Identify which cell holds the provided text, then report its [X, Y] central coordinate. 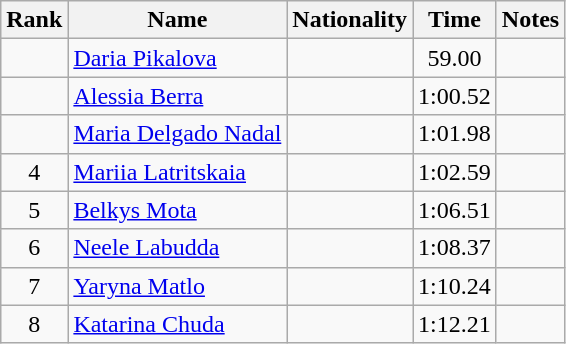
Neele Labudda [178, 248]
Daria Pikalova [178, 58]
1:01.98 [455, 134]
5 [34, 210]
6 [34, 248]
Belkys Mota [178, 210]
59.00 [455, 58]
7 [34, 286]
1:00.52 [455, 96]
4 [34, 172]
Nationality [350, 20]
Alessia Berra [178, 96]
1:02.59 [455, 172]
1:08.37 [455, 248]
8 [34, 324]
Katarina Chuda [178, 324]
Name [178, 20]
1:10.24 [455, 286]
Rank [34, 20]
Mariia Latritskaia [178, 172]
Notes [530, 20]
Time [455, 20]
Yaryna Matlo [178, 286]
1:06.51 [455, 210]
Maria Delgado Nadal [178, 134]
1:12.21 [455, 324]
